Output the (X, Y) coordinate of the center of the cell containing the given text.  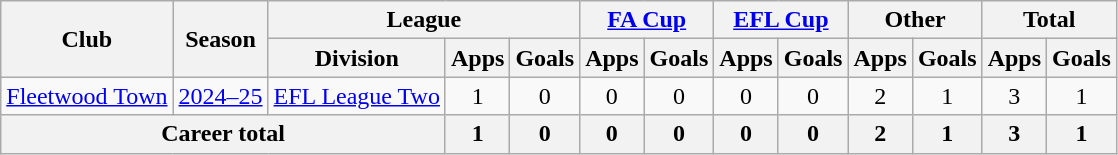
Season (220, 39)
Career total (224, 134)
Division (356, 58)
Fleetwood Town (87, 96)
Other (915, 20)
EFL League Two (356, 96)
Club (87, 39)
2024–25 (220, 96)
EFL Cup (781, 20)
Total (1049, 20)
League (424, 20)
FA Cup (647, 20)
